Identify which cell holds the provided text, then report its [X, Y] central coordinate. 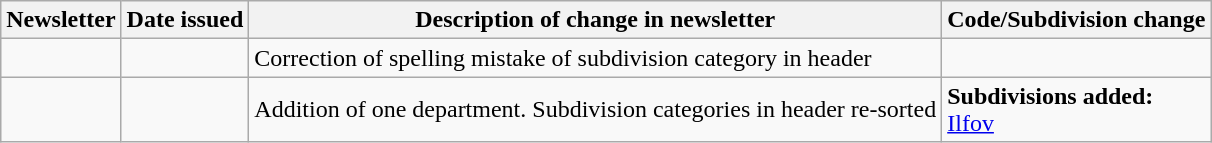
Addition of one department. Subdivision categories in header re-sorted [596, 110]
Description of change in newsletter [596, 20]
Newsletter [61, 20]
Subdivisions added: Ilfov [1076, 110]
Code/Subdivision change [1076, 20]
Date issued [185, 20]
Correction of spelling mistake of subdivision category in header [596, 58]
